Identify which cell holds the provided text, then report its (X, Y) central coordinate. 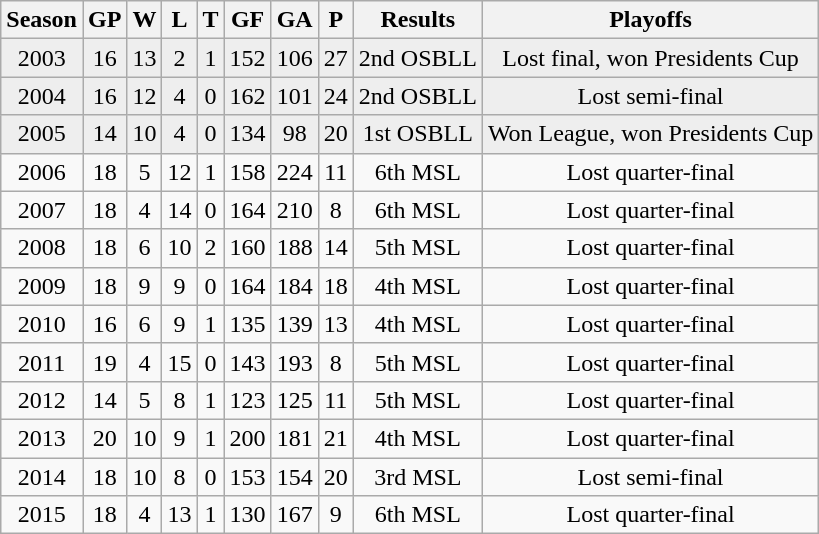
167 (294, 515)
2003 (42, 58)
2014 (42, 477)
1st OSBLL (418, 134)
2010 (42, 324)
2005 (42, 134)
3rd MSL (418, 477)
2008 (42, 248)
2007 (42, 210)
210 (294, 210)
Season (42, 20)
T (210, 20)
27 (336, 58)
Playoffs (650, 20)
125 (294, 400)
Results (418, 20)
123 (248, 400)
130 (248, 515)
24 (336, 96)
2006 (42, 172)
158 (248, 172)
160 (248, 248)
2013 (42, 438)
135 (248, 324)
154 (294, 477)
193 (294, 362)
Won League, won Presidents Cup (650, 134)
188 (294, 248)
P (336, 20)
143 (248, 362)
224 (294, 172)
15 (180, 362)
GA (294, 20)
101 (294, 96)
L (180, 20)
134 (248, 134)
W (144, 20)
19 (104, 362)
181 (294, 438)
162 (248, 96)
GP (104, 20)
21 (336, 438)
2004 (42, 96)
153 (248, 477)
GF (248, 20)
2012 (42, 400)
152 (248, 58)
Lost final, won Presidents Cup (650, 58)
98 (294, 134)
139 (294, 324)
184 (294, 286)
2011 (42, 362)
2015 (42, 515)
200 (248, 438)
2009 (42, 286)
106 (294, 58)
